Detect which cell encompasses the target text, then output its [x, y] center coordinate. 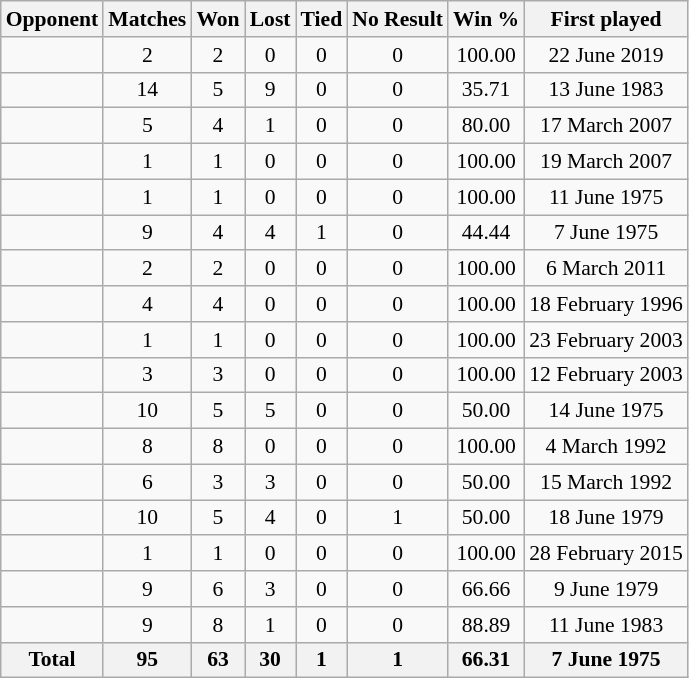
4 March 1992 [606, 447]
11 June 1975 [606, 197]
30 [270, 660]
Opponent [52, 19]
19 March 2007 [606, 162]
Total [52, 660]
14 [147, 90]
12 February 2003 [606, 375]
11 June 1983 [606, 625]
6 March 2011 [606, 269]
No Result [398, 19]
80.00 [486, 126]
63 [218, 660]
Matches [147, 19]
95 [147, 660]
14 June 1975 [606, 411]
15 March 1992 [606, 482]
13 June 1983 [606, 90]
Tied [322, 19]
18 June 1979 [606, 518]
66.66 [486, 589]
66.31 [486, 660]
9 June 1979 [606, 589]
Won [218, 19]
Win % [486, 19]
22 June 2019 [606, 55]
35.71 [486, 90]
Lost [270, 19]
17 March 2007 [606, 126]
18 February 1996 [606, 304]
23 February 2003 [606, 340]
28 February 2015 [606, 554]
First played [606, 19]
88.89 [486, 625]
44.44 [486, 233]
